From the cell containing the given text, extract its center point as [x, y] coordinate. 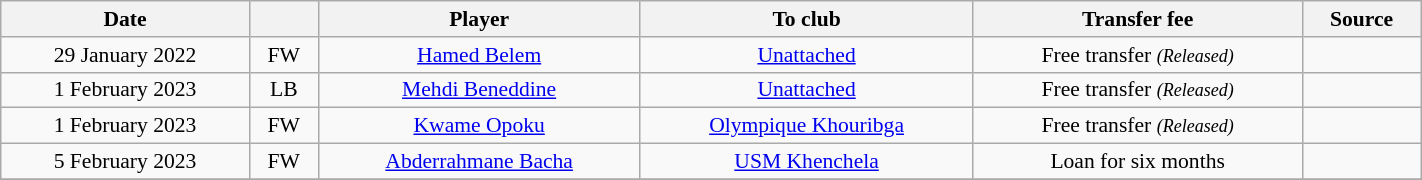
Kwame Opoku [479, 126]
Date [126, 19]
Loan for six months [1138, 162]
Hamed Belem [479, 55]
Abderrahmane Bacha [479, 162]
Transfer fee [1138, 19]
USM Khenchela [806, 162]
5 February 2023 [126, 162]
29 January 2022 [126, 55]
Mehdi Beneddine [479, 90]
Source [1362, 19]
Olympique Khouribga [806, 126]
LB [284, 90]
To club [806, 19]
Player [479, 19]
